Provide the (x, y) coordinate of the cell's center where the given text is located.  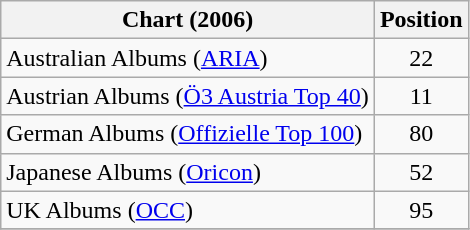
80 (421, 134)
52 (421, 172)
German Albums (Offizielle Top 100) (188, 134)
Chart (2006) (188, 20)
22 (421, 58)
95 (421, 210)
UK Albums (OCC) (188, 210)
11 (421, 96)
Austrian Albums (Ö3 Austria Top 40) (188, 96)
Australian Albums (ARIA) (188, 58)
Japanese Albums (Oricon) (188, 172)
Position (421, 20)
